Capture the cell that displays the provided text and extract its [x, y] central coordinate. 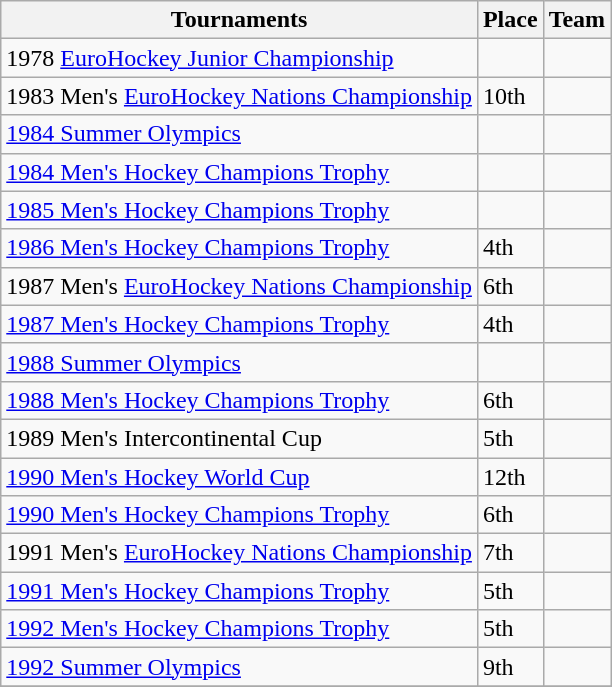
1984 Men's Hockey Champions Trophy [240, 172]
1990 Men's Hockey World Cup [240, 477]
7th [510, 553]
12th [510, 477]
1991 Men's EuroHockey Nations Championship [240, 553]
9th [510, 667]
1992 Men's Hockey Champions Trophy [240, 629]
1986 Men's Hockey Champions Trophy [240, 248]
1988 Summer Olympics [240, 362]
1991 Men's Hockey Champions Trophy [240, 591]
1983 Men's EuroHockey Nations Championship [240, 96]
1978 EuroHockey Junior Championship [240, 58]
1985 Men's Hockey Champions Trophy [240, 210]
1990 Men's Hockey Champions Trophy [240, 515]
1987 Men's EuroHockey Nations Championship [240, 286]
Tournaments [240, 20]
Team [577, 20]
Place [510, 20]
10th [510, 96]
1992 Summer Olympics [240, 667]
1984 Summer Olympics [240, 134]
1987 Men's Hockey Champions Trophy [240, 324]
1988 Men's Hockey Champions Trophy [240, 400]
1989 Men's Intercontinental Cup [240, 438]
